Determine the [x, y] coordinate at the center of the cell enclosing the given text.  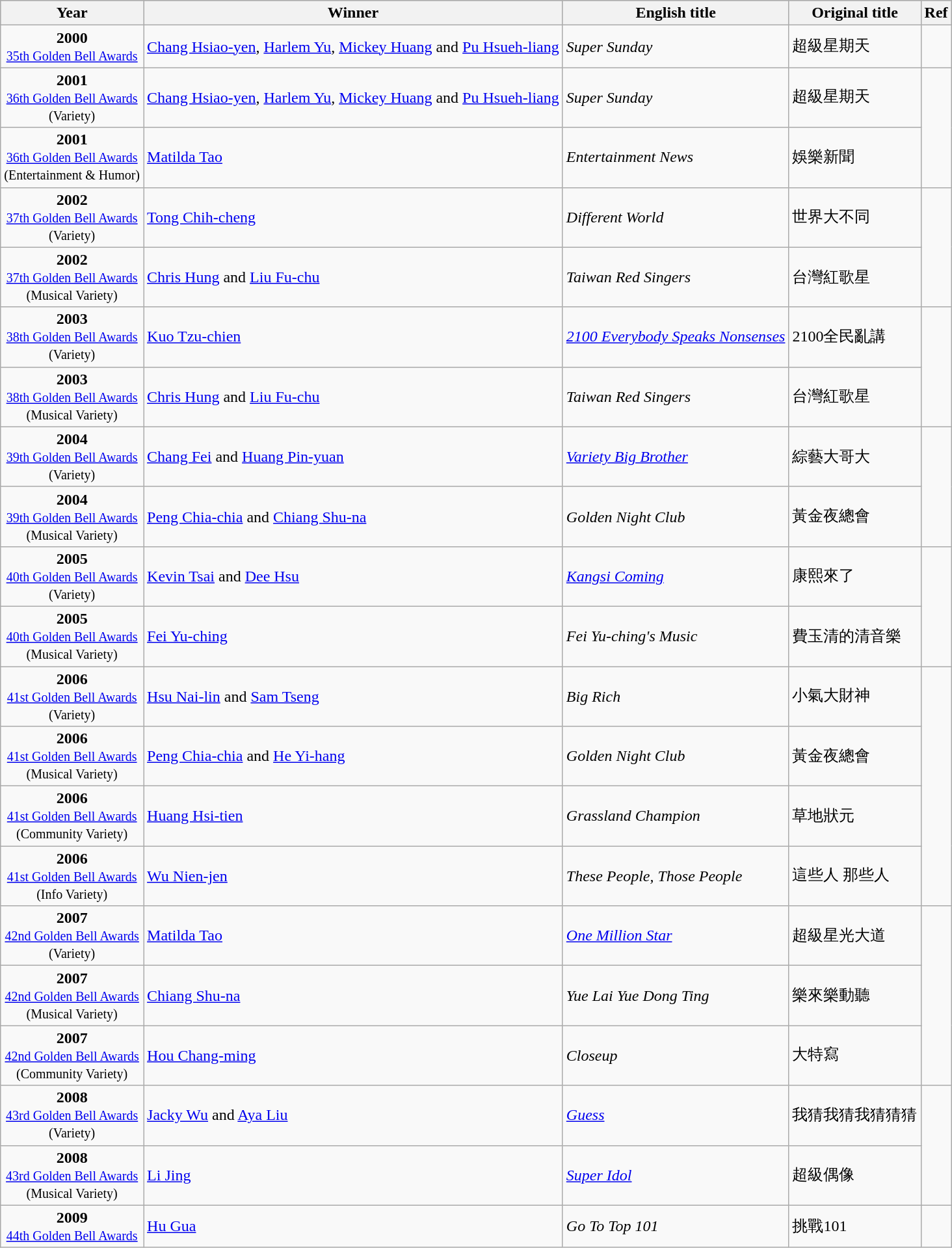
2008 43rd Golden Bell Awards(Variety) [72, 1115]
2006 41st Golden Bell Awards(Community Variety) [72, 816]
Tong Chih-cheng [354, 217]
Super Idol [676, 1175]
Winner [354, 13]
樂來樂動聽 [854, 996]
Hou Chang-ming [354, 1055]
2004 39th Golden Bell Awards(Musical Variety) [72, 516]
Wu Nien-jen [354, 876]
2005 40th Golden Bell Awards(Variety) [72, 576]
Yue Lai Yue Dong Ting [676, 996]
大特寫 [854, 1055]
Chiang Shu-na [354, 996]
2002 37th Golden Bell Awards(Musical Variety) [72, 277]
2004 39th Golden Bell Awards(Variety) [72, 457]
小氣大財神 [854, 696]
Year [72, 13]
One Million Star [676, 936]
2005 40th Golden Bell Awards(Musical Variety) [72, 636]
2007 42nd Golden Bell Awards(Variety) [72, 936]
Entertainment News [676, 157]
Ref [936, 13]
2001 36th Golden Bell Awards(Entertainment & Humor) [72, 157]
Hu Gua [354, 1227]
Grassland Champion [676, 816]
Go To Top 101 [676, 1227]
These People, Those People [676, 876]
我猜我猜我猜猜猜 [854, 1115]
綜藝大哥大 [854, 457]
2006 41st Golden Bell Awards(Musical Variety) [72, 756]
2006 41st Golden Bell Awards(Info Variety) [72, 876]
Hsu Nai-lin and Sam Tseng [354, 696]
2003 38th Golden Bell Awards(Musical Variety) [72, 397]
2006 41st Golden Bell Awards(Variety) [72, 696]
Guess [676, 1115]
English title [676, 13]
2009 44th Golden Bell Awards [72, 1227]
2100全民亂講 [854, 337]
康熙來了 [854, 576]
Fei Yu-ching's Music [676, 636]
2008 43rd Golden Bell Awards(Musical Variety) [72, 1175]
Li Jing [354, 1175]
Kangsi Coming [676, 576]
2007 42nd Golden Bell Awards(Musical Variety) [72, 996]
草地狀元 [854, 816]
2000 35th Golden Bell Awards [72, 47]
世界大不同 [854, 217]
挑戰101 [854, 1227]
2100 Everybody Speaks Nonsenses [676, 337]
Peng Chia-chia and Chiang Shu-na [354, 516]
超級星光大道 [854, 936]
Chang Fei and Huang Pin-yuan [354, 457]
Different World [676, 217]
2001 36th Golden Bell Awards(Variety) [72, 98]
2007 42nd Golden Bell Awards(Community Variety) [72, 1055]
這些人 那些人 [854, 876]
Original title [854, 13]
Jacky Wu and Aya Liu [354, 1115]
Kevin Tsai and Dee Hsu [354, 576]
Fei Yu-ching [354, 636]
Peng Chia-chia and He Yi-hang [354, 756]
2002 37th Golden Bell Awards(Variety) [72, 217]
Variety Big Brother [676, 457]
Big Rich [676, 696]
費玉清的清音樂 [854, 636]
Huang Hsi-tien [354, 816]
Closeup [676, 1055]
Kuo Tzu-chien [354, 337]
娛樂新聞 [854, 157]
超級偶像 [854, 1175]
2003 38th Golden Bell Awards(Variety) [72, 337]
